Identify which cell holds the provided text, then report its [x, y] central coordinate. 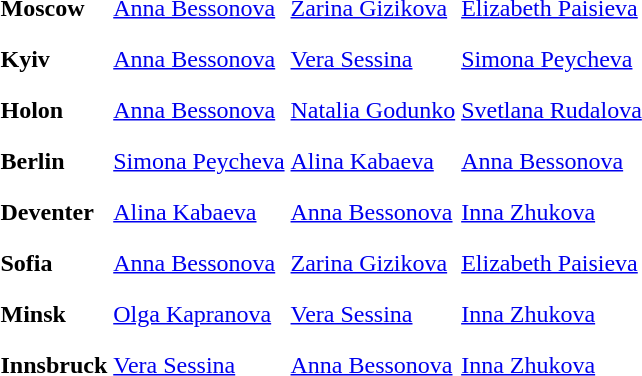
Natalia Godunko [373, 110]
Zarina Gizikova [373, 263]
Olga Kapranova [199, 314]
Simona Peycheva [199, 161]
